Determine the [x, y] coordinate at the center of the cell enclosing the given text.  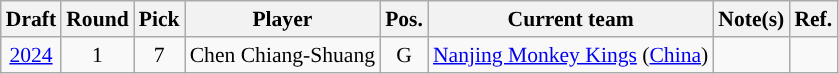
Ref. [813, 19]
2024 [31, 55]
Note(s) [751, 19]
Nanjing Monkey Kings (China) [570, 55]
Current team [570, 19]
1 [98, 55]
Round [98, 19]
7 [160, 55]
G [404, 55]
Pick [160, 19]
Draft [31, 19]
Pos. [404, 19]
Chen Chiang-Shuang [282, 55]
Player [282, 19]
